Pinpoint the cell where the given text exists, returning its (X, Y) midpoint coordinate. 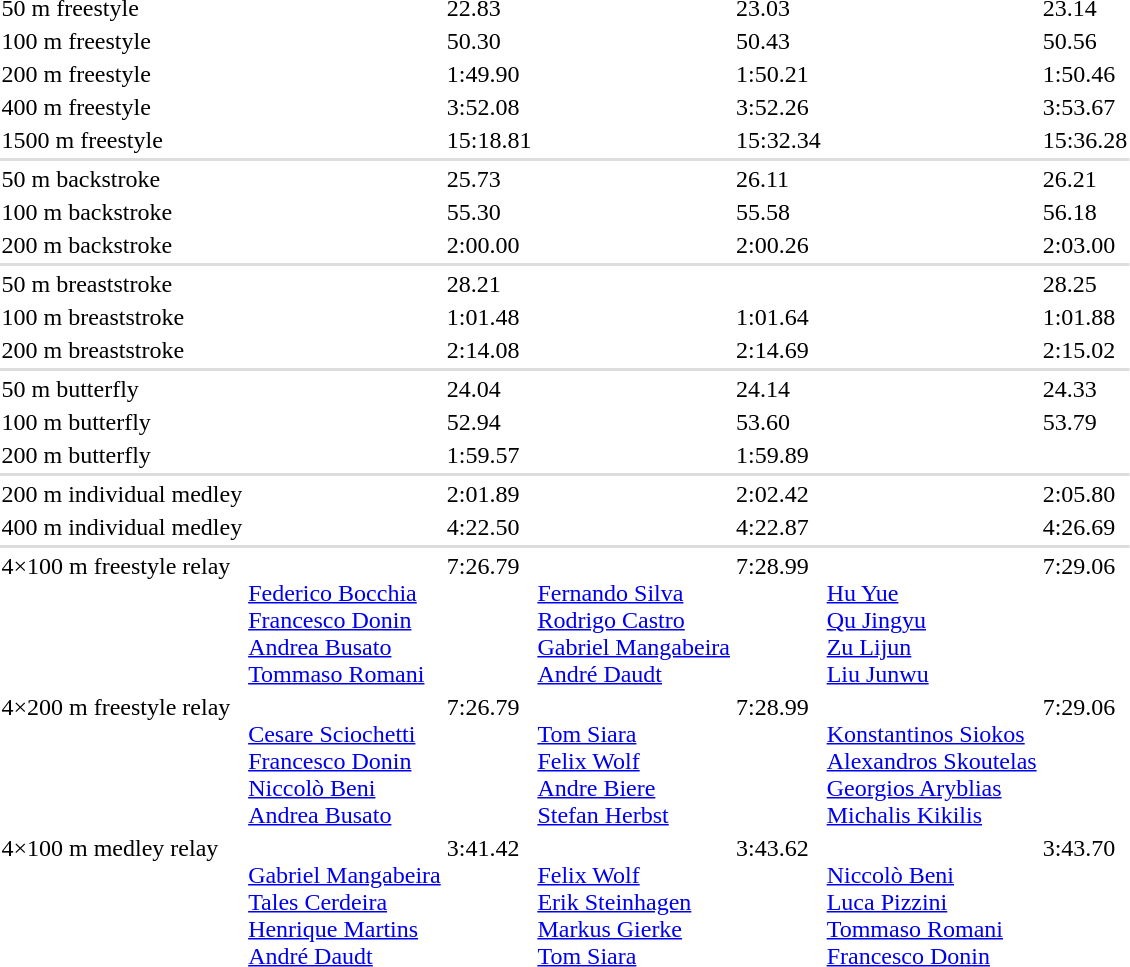
50.43 (778, 41)
2:15.02 (1085, 350)
50 m butterfly (122, 389)
50 m backstroke (122, 179)
2:00.00 (489, 245)
56.18 (1085, 212)
200 m breaststroke (122, 350)
400 m individual medley (122, 527)
2:01.89 (489, 494)
1500 m freestyle (122, 140)
25.73 (489, 179)
200 m butterfly (122, 455)
1:01.88 (1085, 317)
400 m freestyle (122, 107)
2:03.00 (1085, 245)
Hu YueQu JingyuZu LijunLiu Junwu (932, 620)
Cesare SciochettiFrancesco DoninNiccolò BeniAndrea Busato (345, 761)
1:50.21 (778, 74)
Federico BocchiaFrancesco DoninAndrea BusatoTommaso Romani (345, 620)
50.30 (489, 41)
Konstantinos SiokosAlexandros SkoutelasGeorgios ArybliasMichalis Kikilis (932, 761)
28.25 (1085, 284)
4×100 m freestyle relay (122, 620)
4:26.69 (1085, 527)
2:05.80 (1085, 494)
53.60 (778, 422)
4×200 m freestyle relay (122, 761)
Tom SiaraFelix WolfAndre BiereStefan Herbst (634, 761)
50.56 (1085, 41)
26.11 (778, 179)
200 m backstroke (122, 245)
1:01.48 (489, 317)
1:50.46 (1085, 74)
15:18.81 (489, 140)
28.21 (489, 284)
1:01.64 (778, 317)
26.21 (1085, 179)
2:14.08 (489, 350)
4:22.87 (778, 527)
15:36.28 (1085, 140)
50 m breaststroke (122, 284)
1:59.57 (489, 455)
15:32.34 (778, 140)
24.04 (489, 389)
2:00.26 (778, 245)
200 m individual medley (122, 494)
2:14.69 (778, 350)
2:02.42 (778, 494)
3:53.67 (1085, 107)
55.58 (778, 212)
100 m freestyle (122, 41)
52.94 (489, 422)
24.33 (1085, 389)
100 m backstroke (122, 212)
Fernando SilvaRodrigo CastroGabriel MangabeiraAndré Daudt (634, 620)
3:52.26 (778, 107)
55.30 (489, 212)
200 m freestyle (122, 74)
1:59.89 (778, 455)
3:52.08 (489, 107)
53.79 (1085, 422)
1:49.90 (489, 74)
100 m breaststroke (122, 317)
24.14 (778, 389)
4:22.50 (489, 527)
100 m butterfly (122, 422)
